From the cell containing the given text, extract its center point as (X, Y) coordinate. 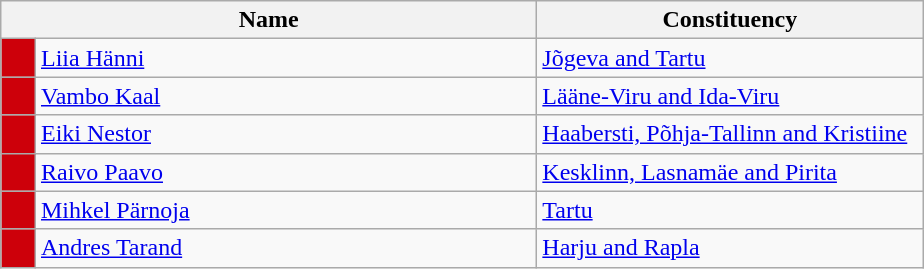
Andres Tarand (286, 248)
Kesklinn, Lasnamäe and Pirita (730, 172)
Jõgeva and Tartu (730, 58)
Lääne-Viru and Ida-Viru (730, 96)
Mihkel Pärnoja (286, 210)
Eiki Nestor (286, 134)
Raivo Paavo (286, 172)
Liia Hänni (286, 58)
Haabersti, Põhja-Tallinn and Kristiine (730, 134)
Constituency (730, 20)
Name (269, 20)
Harju and Rapla (730, 248)
Tartu (730, 210)
Vambo Kaal (286, 96)
